Identify which cell holds the provided text, then report its [X, Y] central coordinate. 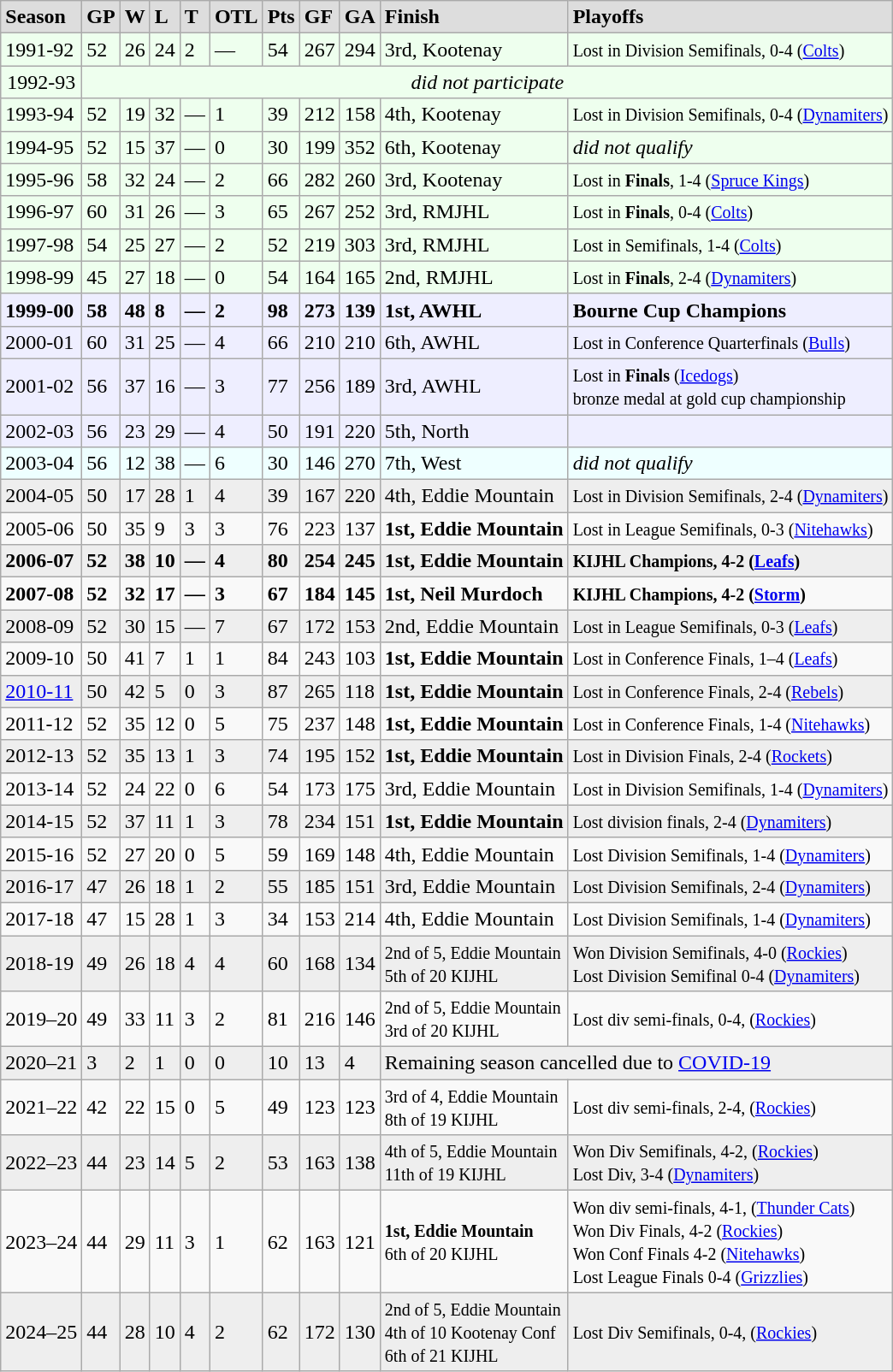
138 [359, 1163]
Lost in League Semifinals, 0-3 (Leafs) [730, 626]
4th of 5, Eddie Mountain11th of 19 KIJHL [474, 1163]
87 [281, 691]
158 [359, 115]
2017-18 [41, 919]
137 [359, 529]
41 [135, 659]
243 [320, 659]
2008-09 [41, 626]
3rd, AWHL [474, 387]
2006-07 [41, 561]
237 [320, 724]
2013-14 [41, 789]
273 [320, 310]
145 [359, 594]
75 [281, 724]
167 [320, 496]
2023–24 [41, 1242]
294 [359, 50]
48 [135, 310]
152 [359, 756]
173 [320, 789]
7th, West [474, 464]
2004-05 [41, 496]
Lost in Conference Finals, 2-4 (Rebels) [730, 691]
6th, Kootenay [474, 147]
2nd, Eddie Mountain [474, 626]
2010-11 [41, 691]
223 [320, 529]
4th, Kootenay [474, 115]
76 [281, 529]
33 [135, 1020]
2020–21 [41, 1063]
Won div semi-finals, 4-1, (Thunder Cats)Won Div Finals, 4-2 (Rockies)Won Conf Finals 4-2 (Nitehawks)Lost League Finals 0-4 (Grizzlies) [730, 1242]
3rd of 4, Eddie Mountain8th of 19 KIJHL [474, 1107]
1993-94 [41, 115]
2015-16 [41, 854]
2014-15 [41, 821]
265 [320, 691]
130 [359, 1332]
59 [281, 854]
Lost Div Semifinals, 0-4, (Rockies) [730, 1332]
2016-17 [41, 886]
Lost in Finals, 2-4 (Dynamiters) [730, 277]
2nd of 5, Eddie Mountain4th of 10 Kootenay Conf6th of 21 KIJHL [474, 1332]
2000-01 [41, 342]
98 [281, 310]
Playoffs [730, 17]
1st, Neil Murdoch [474, 594]
KIJHL Champions, 4-2 (Leafs) [730, 561]
256 [320, 387]
Lost in Conference Quarterfinals (Bulls) [730, 342]
185 [320, 886]
169 [320, 854]
84 [281, 659]
270 [359, 464]
303 [359, 245]
2nd of 5, Eddie Mountain3rd of 20 KIJHL [474, 1020]
Finish [474, 17]
2019–20 [41, 1020]
245 [359, 561]
Lost in Division Finals, 2-4 (Rockets) [730, 756]
Lost in Semifinals, 1-4 (Colts) [730, 245]
20 [164, 854]
1997-98 [41, 245]
1992-93 [41, 82]
9 [164, 529]
5th, North [474, 430]
1991-92 [41, 50]
2011-12 [41, 724]
45 [101, 277]
1994-95 [41, 147]
184 [320, 594]
14 [164, 1163]
Lost Division Semifinals, 2-4 (Dynamiters) [730, 886]
175 [359, 789]
139 [359, 310]
GA [359, 17]
Won Division Semifinals, 4-0 (Rockies)Lost Division Semifinal 0-4 (Dynamiters) [730, 963]
1999-00 [41, 310]
8 [164, 310]
260 [359, 180]
Lost in Conference Finals, 1–4 (Leafs) [730, 659]
Lost in Finals, 1-4 (Spruce Kings) [730, 180]
199 [320, 147]
121 [359, 1242]
T [195, 17]
219 [320, 245]
Won Div Semifinals, 4-2, (Rockies)Lost Div, 3-4 (Dynamiters) [730, 1163]
77 [281, 387]
103 [359, 659]
216 [320, 1020]
234 [320, 821]
2003-04 [41, 464]
165 [359, 277]
81 [281, 1020]
352 [359, 147]
Lost div semi-finals, 0-4, (Rockies) [730, 1020]
GF [320, 17]
GP [101, 17]
Bourne Cup Champions [730, 310]
78 [281, 821]
Lost in Finals (Icedogs) bronze medal at gold cup championship [730, 387]
212 [320, 115]
2007-08 [41, 594]
Season [41, 17]
34 [281, 919]
Lost in Division Semifinals, 2-4 (Dynamiters) [730, 496]
2009-10 [41, 659]
282 [320, 180]
1996-97 [41, 212]
118 [359, 691]
Lost in League Semifinals, 0-3 (Nitehawks) [730, 529]
2022–23 [41, 1163]
1st, Eddie Mountain6th of 20 KIJHL [474, 1242]
16 [164, 387]
L [164, 17]
2024–25 [41, 1332]
2005-06 [41, 529]
53 [281, 1163]
134 [359, 963]
Lost in Conference Finals, 1-4 (Nitehawks) [730, 724]
Lost in Division Semifinals, 0-4 (Colts) [730, 50]
252 [359, 212]
2nd, RMJHL [474, 277]
KIJHL Champions, 4-2 (Storm) [730, 594]
80 [281, 561]
1995-96 [41, 180]
6th, AWHL [474, 342]
2002-03 [41, 430]
55 [281, 886]
2001-02 [41, 387]
2021–22 [41, 1107]
Lost div semi-finals, 2-4, (Rockies) [730, 1107]
2018-19 [41, 963]
2012-13 [41, 756]
214 [359, 919]
1st, AWHL [474, 310]
did not participate [488, 82]
OTL [236, 17]
164 [320, 277]
74 [281, 756]
Pts [281, 17]
19 [135, 115]
168 [320, 963]
65 [281, 212]
Lost in Division Semifinals, 0-4 (Dynamiters) [730, 115]
Lost in Finals, 0-4 (Colts) [730, 212]
191 [320, 430]
254 [320, 561]
Remaining season cancelled due to COVID-19 [636, 1063]
2nd of 5, Eddie Mountain5th of 20 KIJHL [474, 963]
Lost in Division Semifinals, 1-4 (Dynamiters) [730, 789]
1998-99 [41, 277]
189 [359, 387]
Lost division finals, 2-4 (Dynamiters) [730, 821]
W [135, 17]
195 [320, 756]
